Identify which cell holds the provided text, then report its [x, y] central coordinate. 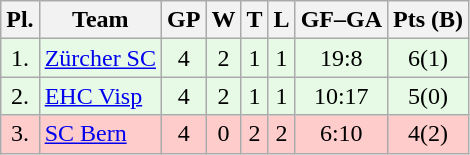
L [282, 20]
10:17 [341, 96]
6(1) [428, 58]
Zürcher SC [100, 58]
3. [20, 134]
GF–GA [341, 20]
EHC Visp [100, 96]
Pts (B) [428, 20]
5(0) [428, 96]
T [254, 20]
Pl. [20, 20]
4(2) [428, 134]
6:10 [341, 134]
W [224, 20]
GP [184, 20]
0 [224, 134]
2. [20, 96]
SC Bern [100, 134]
19:8 [341, 58]
1. [20, 58]
Team [100, 20]
